Search for the cell housing the specified text and yield its [X, Y] center coordinate. 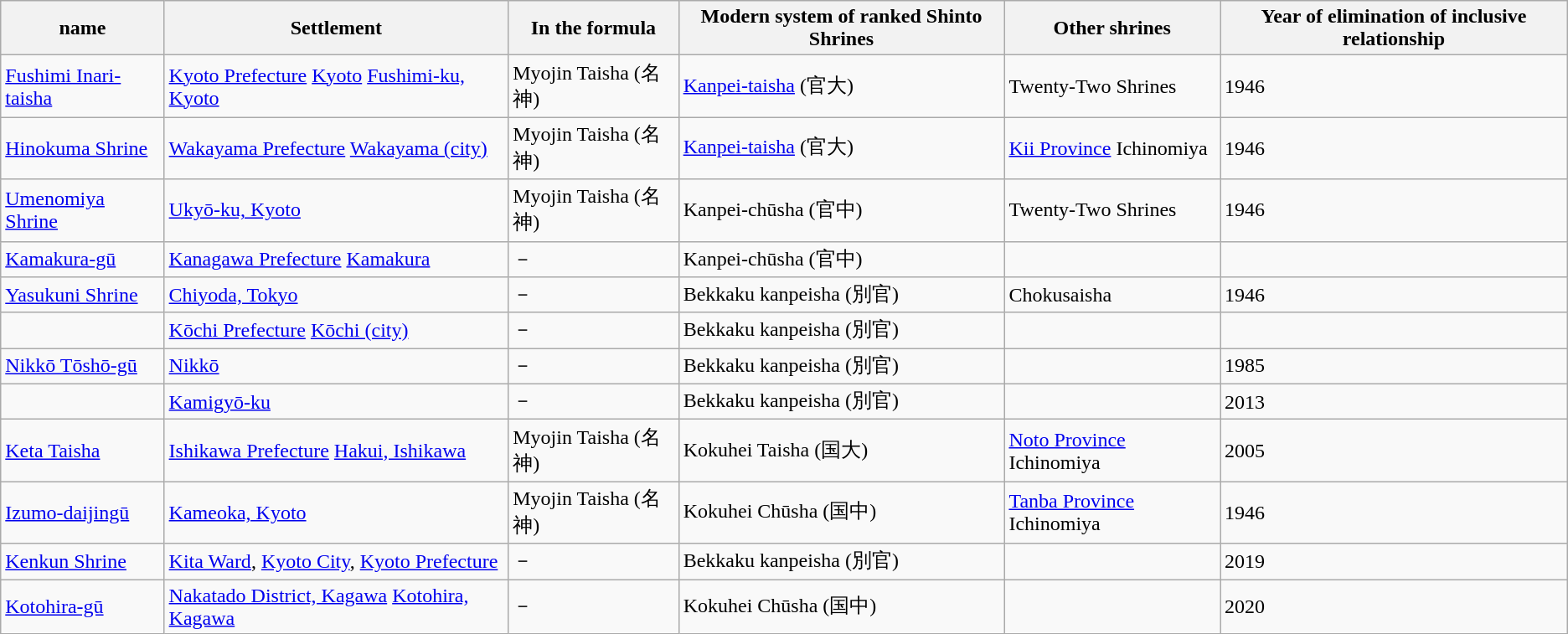
name [82, 28]
Kenkun Shrine [82, 561]
Nakatado District, Kagawa Kotohira, Kagawa [337, 606]
Wakayama Prefecture Wakayama (city) [337, 148]
2020 [1394, 606]
Kamigyō-ku [337, 402]
2019 [1394, 561]
Other shrines [1112, 28]
Nikkō Tōshō-gū [82, 367]
Settlement [337, 28]
Kanagawa Prefecture Kamakura [337, 260]
Umenomiya Shrine [82, 210]
In the formula [593, 28]
Hinokuma Shrine [82, 148]
2013 [1394, 402]
Keta Taisha [82, 451]
Kii Province Ichinomiya [1112, 148]
Ukyō-ku, Kyoto [337, 210]
Kyoto Prefecture Kyoto Fushimi-ku, Kyoto [337, 86]
Chokusaisha [1112, 295]
Ishikawa Prefecture Hakui, Ishikawa [337, 451]
Kameoka, Kyoto [337, 513]
Year of elimination of inclusive relationship [1394, 28]
Yasukuni Shrine [82, 295]
Kita Ward, Kyoto City, Kyoto Prefecture [337, 561]
1985 [1394, 367]
Modern system of ranked Shinto Shrines [841, 28]
Izumo-daijingū [82, 513]
2005 [1394, 451]
Fushimi Inari-taisha [82, 86]
Kotohira-gū [82, 606]
Tanba Province Ichinomiya [1112, 513]
Kokuhei Taisha (国大) [841, 451]
Nikkō [337, 367]
Kōchi Prefecture Kōchi (city) [337, 330]
Kamakura-gū [82, 260]
Noto Province Ichinomiya [1112, 451]
Chiyoda, Tokyo [337, 295]
